Return [x, y] of the center of cell containing provided text 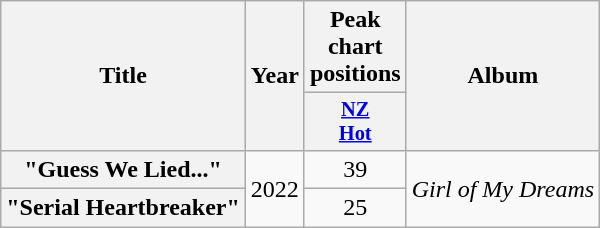
39 [355, 169]
Peak chart positions [355, 47]
Title [124, 76]
"Guess We Lied..." [124, 169]
NZHot [355, 122]
Girl of My Dreams [503, 188]
Album [503, 76]
2022 [274, 188]
"Serial Heartbreaker" [124, 208]
25 [355, 208]
Year [274, 76]
